Scan for the cell matching the given text and deliver its [x, y] coordinate at center. 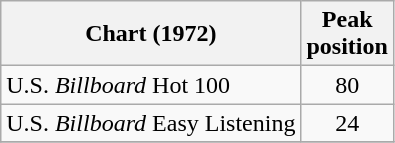
Peakposition [347, 34]
80 [347, 85]
U.S. Billboard Hot 100 [151, 85]
U.S. Billboard Easy Listening [151, 123]
Chart (1972) [151, 34]
24 [347, 123]
